Capture the cell that displays the provided text and extract its [X, Y] central coordinate. 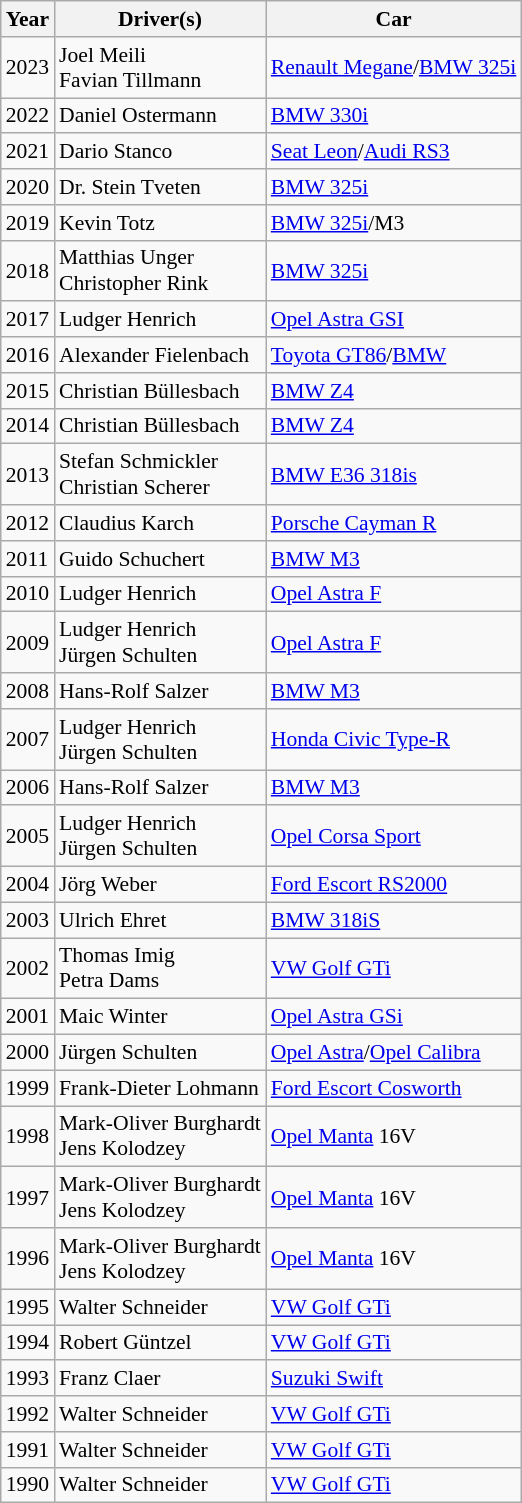
Kevin Totz [160, 223]
2003 [28, 920]
2012 [28, 523]
2008 [28, 691]
2022 [28, 116]
Guido Schuchert [160, 559]
2010 [28, 594]
2009 [28, 642]
2018 [28, 270]
Opel Corsa Sport [394, 836]
2020 [28, 187]
BMW 325i/M3 [394, 223]
Claudius Karch [160, 523]
Dr. Stein Tveten [160, 187]
2021 [28, 152]
Toyota GT86/BMW [394, 355]
Maic Winter [160, 1017]
Alexander Fielenbach [160, 355]
Seat Leon/Audi RS3 [394, 152]
Matthias UngerChristopher Rink [160, 270]
Opel Astra GSi [394, 1017]
2005 [28, 836]
Renault Megane/BMW 325i [394, 68]
2002 [28, 968]
2016 [28, 355]
1992 [28, 1414]
2015 [28, 391]
Jörg Weber [160, 885]
2007 [28, 740]
2013 [28, 474]
Joel MeiliFavian Tillmann [160, 68]
1994 [28, 1343]
2023 [28, 68]
Jürgen Schulten [160, 1053]
Stefan SchmicklerChristian Scherer [160, 474]
2011 [28, 559]
2017 [28, 320]
Driver(s) [160, 19]
Franz Claer [160, 1379]
Daniel Ostermann [160, 116]
2001 [28, 1017]
Suzuki Swift [394, 1379]
Opel Astra/Opel Calibra [394, 1053]
Opel Astra GSI [394, 320]
BMW 318iS [394, 920]
2014 [28, 426]
BMW E36 318is [394, 474]
1991 [28, 1450]
Dario Stanco [160, 152]
Car [394, 19]
Honda Civic Type-R [394, 740]
2006 [28, 788]
2000 [28, 1053]
Thomas ImigPetra Dams [160, 968]
1995 [28, 1307]
1999 [28, 1088]
1996 [28, 1258]
Ford Escort Cosworth [394, 1088]
2004 [28, 885]
Porsche Cayman R [394, 523]
Ulrich Ehret [160, 920]
1998 [28, 1136]
1997 [28, 1198]
1990 [28, 1485]
2019 [28, 223]
Year [28, 19]
BMW 330i [394, 116]
Ford Escort RS2000 [394, 885]
Frank-Dieter Lohmann [160, 1088]
1993 [28, 1379]
Robert Güntzel [160, 1343]
